Scan for the cell matching the given text and deliver its (X, Y) coordinate at center. 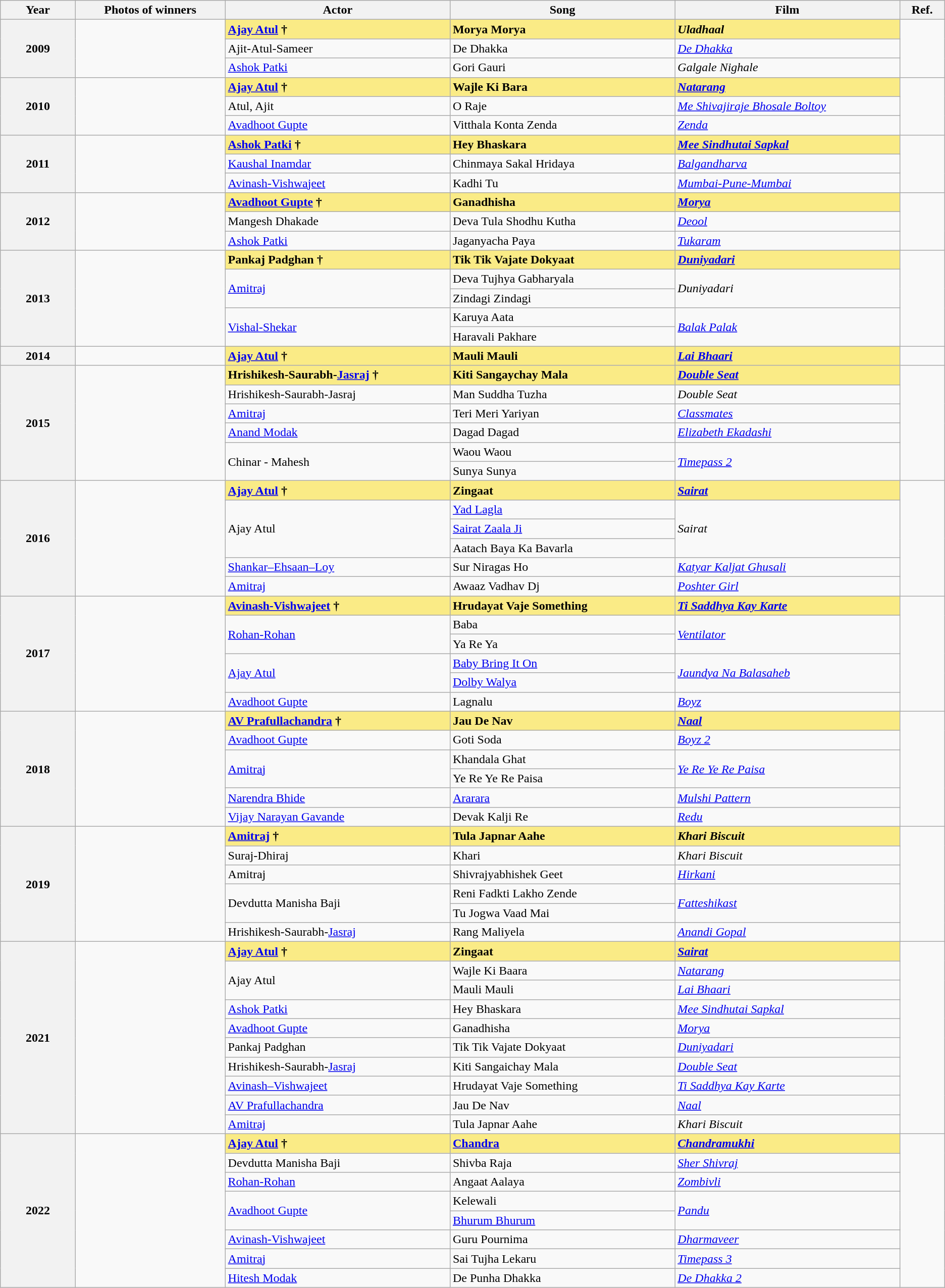
Photos of winners (150, 10)
Vishal-Shekar (337, 327)
Kiti Sangaichay Mala (562, 1066)
Kiti Sangaychay Mala (562, 375)
2009 (38, 48)
Dharmaveer (787, 1240)
2018 (38, 769)
Me Shivajiraje Bhosale Boltoy (787, 106)
Amitraj † (337, 836)
Zindagi Zindagi (562, 298)
Sur Niragas Ho (562, 567)
Mumbai-Pune-Mumbai (787, 183)
2017 (38, 654)
Aatach Baya Ka Bavarla (562, 548)
Avinash-Vishwajeet † (337, 606)
Redu (787, 817)
2011 (38, 164)
Mulshi Pattern (787, 797)
Bhurum Bhurum (562, 1220)
Teri Meri Yariyan (562, 413)
Vitthala Konta Zenda (562, 125)
Ajit-Atul-Sameer (337, 48)
Khari (562, 855)
O Raje (562, 106)
Narendra Bhide (337, 797)
Year (38, 10)
Khandala Ghat (562, 759)
Tu Jogwa Vaad Mai (562, 913)
Hitesh Modak (337, 1278)
Hrishikesh-Saurabh-Jasraj † (337, 375)
AV Prafullachandra † (337, 721)
Ya Re Ya (562, 644)
Deool (787, 221)
2013 (38, 298)
Atul, Ajit (337, 106)
Gori Gauri (562, 68)
Galgale Nighale (787, 68)
Yad Lagla (562, 509)
Waou Waou (562, 452)
Devak Kalji Re (562, 817)
2022 (38, 1210)
Chandra (562, 1143)
Actor (337, 10)
Poshter Girl (787, 586)
Goti Soda (562, 740)
Chinar - Mahesh (337, 461)
Deva Tujhya Gabharyala (562, 279)
Hirkani (787, 875)
Elizabeth Ekadashi (787, 433)
Guru Pournima (562, 1240)
Reni Fadkti Lakho Zende (562, 894)
Baba (562, 625)
Vijay Narayan Gavande (337, 817)
Kaushal Inamdar (337, 164)
Pandu (787, 1211)
Tukaram (787, 241)
Chinmaya Sakal Hridaya (562, 164)
Avinash–Vishwajeet (337, 1086)
2021 (38, 1038)
Timepass 2 (787, 461)
Film (787, 10)
Song (562, 10)
Sher Shivraj (787, 1162)
2014 (38, 356)
2012 (38, 221)
Jaganyacha Paya (562, 241)
Avadhoot Gupte † (337, 202)
2010 (38, 106)
Angaat Aalaya (562, 1182)
Katyar Kaljat Ghusali (787, 567)
De Dhakka 2 (787, 1278)
Karuya Aata (562, 317)
Lagnalu (562, 702)
De Punha Dhakka (562, 1278)
Mangesh Dhakade (337, 221)
Shivrajyabhishek Geet (562, 875)
Ventilator (787, 634)
Shankar–Ehsaan–Loy (337, 567)
Fatteshikast (787, 903)
2015 (38, 423)
Uladhaal (787, 29)
Wajle Ki Bara (562, 87)
Rang Maliyela (562, 932)
Jaundya Na Balasaheb (787, 673)
Deva Tula Shodhu Kutha (562, 221)
Ref. (922, 10)
Timepass 3 (787, 1259)
Suraj-Dhiraj (337, 855)
Baby Bring It On (562, 663)
Anandi Gopal (787, 932)
Sunya Sunya (562, 471)
Balgandharva (787, 164)
Boyz 2 (787, 740)
Anand Modak (337, 433)
Balak Palak (787, 327)
Dolby Walya (562, 682)
Pankaj Padghan † (337, 260)
Chandramukhi (787, 1143)
Classmates (787, 413)
2016 (38, 538)
2019 (38, 884)
Morya Morya (562, 29)
Awaaz Vadhav Dj (562, 586)
Boyz (787, 702)
Kelewali (562, 1201)
Dagad Dagad (562, 433)
Pankaj Padghan (337, 1047)
Kadhi Tu (562, 183)
Haravali Pakhare (562, 337)
Zenda (787, 125)
AV Prafullachandra (337, 1105)
Ararara (562, 797)
Sairat Zaala Ji (562, 528)
Ashok Patki † (337, 144)
Sai Tujha Lekaru (562, 1259)
Zombivli (787, 1182)
Wajle Ki Baara (562, 971)
Shivba Raja (562, 1162)
Man Suddha Tuzha (562, 394)
